Provide the (X, Y) coordinate of the cell's center where the given text is located.  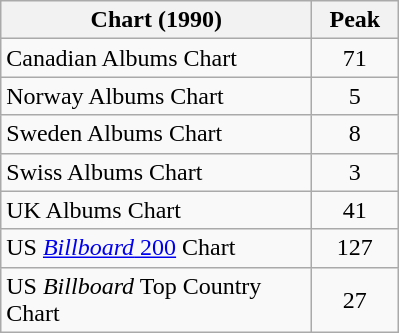
3 (355, 172)
Sweden Albums Chart (156, 134)
Norway Albums Chart (156, 96)
Peak (355, 20)
127 (355, 248)
Canadian Albums Chart (156, 58)
71 (355, 58)
Swiss Albums Chart (156, 172)
27 (355, 300)
5 (355, 96)
Chart (1990) (156, 20)
8 (355, 134)
41 (355, 210)
UK Albums Chart (156, 210)
US Billboard Top Country Chart (156, 300)
US Billboard 200 Chart (156, 248)
